Identify which cell holds the provided text, then report its [X, Y] central coordinate. 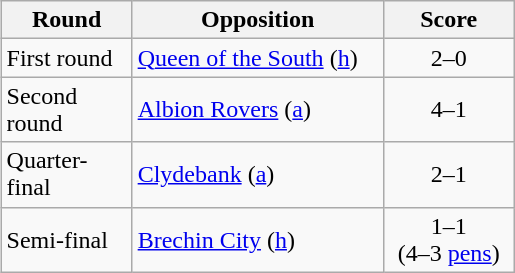
Semi-final [66, 240]
Queen of the South (h) [258, 58]
Second round [66, 110]
Opposition [258, 20]
2–1 [448, 174]
2–0 [448, 58]
First round [66, 58]
Round [66, 20]
Clydebank (a) [258, 174]
1–1 (4–3 pens) [448, 240]
4–1 [448, 110]
Quarter-final [66, 174]
Brechin City (h) [258, 240]
Score [448, 20]
Albion Rovers (a) [258, 110]
